From the cell containing the given text, extract its center point as (x, y) coordinate. 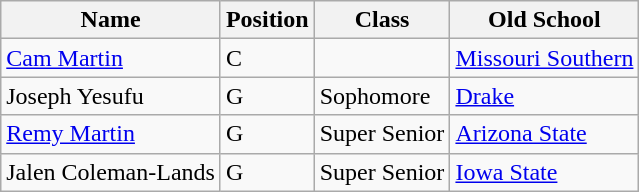
Jalen Coleman-Lands (111, 172)
Class (382, 20)
Missouri Southern (544, 58)
Sophomore (382, 96)
Drake (544, 96)
Name (111, 20)
C (267, 58)
Joseph Yesufu (111, 96)
Old School (544, 20)
Cam Martin (111, 58)
Arizona State (544, 134)
Iowa State (544, 172)
Remy Martin (111, 134)
Position (267, 20)
